Scan for the cell matching the given text and deliver its [x, y] coordinate at center. 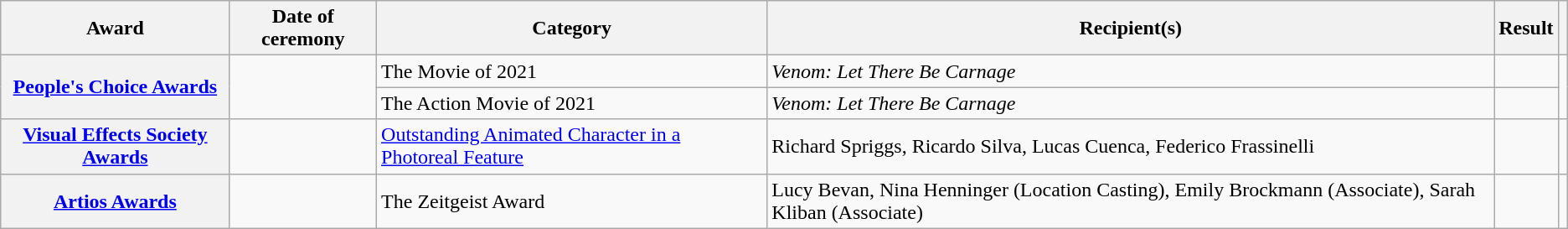
Lucy Bevan, Nina Henninger (Location Casting), Emily Brockmann (Associate), Sarah Kliban (Associate) [1131, 201]
People's Choice Awards [116, 87]
Richard Spriggs, Ricardo Silva, Lucas Cuenca, Federico Frassinelli [1131, 146]
Visual Effects Society Awards [116, 146]
The Action Movie of 2021 [572, 103]
Recipient(s) [1131, 29]
Artios Awards [116, 201]
The Movie of 2021 [572, 71]
Award [116, 29]
The Zeitgeist Award [572, 201]
Date of ceremony [303, 29]
Outstanding Animated Character in a Photoreal Feature [572, 146]
Category [572, 29]
Result [1526, 29]
